Extract the [x, y] coordinate from the center of the cell holding the provided text.  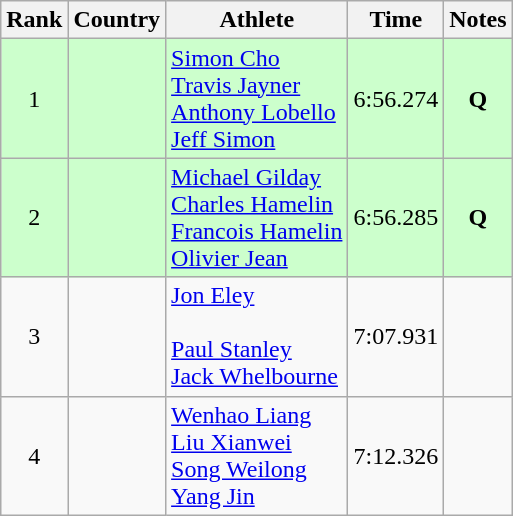
6:56.285 [396, 218]
Athlete [257, 20]
Jon Eley Paul Stanley Jack Whelbourne [257, 336]
1 [34, 98]
Time [396, 20]
Notes [478, 20]
Wenhao Liang Liu Xianwei Song Weilong Yang Jin [257, 456]
Rank [34, 20]
Country [117, 20]
3 [34, 336]
4 [34, 456]
Simon Cho Travis Jayner Anthony Lobello Jeff Simon [257, 98]
2 [34, 218]
7:12.326 [396, 456]
7:07.931 [396, 336]
Michael Gilday Charles Hamelin Francois Hamelin Olivier Jean [257, 218]
6:56.274 [396, 98]
